Provide the [x, y] coordinate of the cell's center where the given text is located.  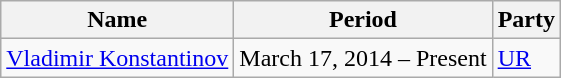
March 17, 2014 – Present [363, 58]
Period [363, 20]
Vladimir Konstantinov [118, 58]
UR [526, 58]
Name [118, 20]
Party [526, 20]
